Identify which cell holds the provided text, then report its (x, y) central coordinate. 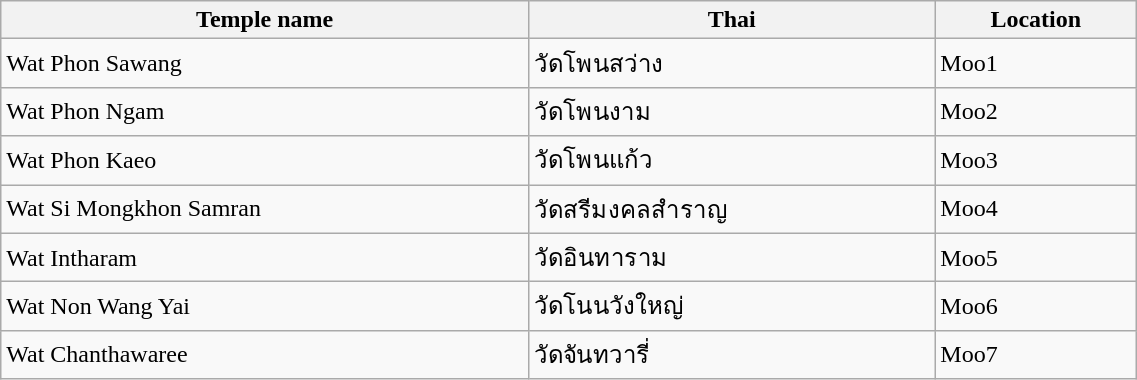
Moo1 (1036, 64)
Wat Phon Kaeo (265, 160)
Moo4 (1036, 208)
วัดโนนวังใหญ่ (732, 306)
Thai (732, 20)
วัดจันทวารี่ (732, 354)
Moo6 (1036, 306)
Temple name (265, 20)
Location (1036, 20)
Moo7 (1036, 354)
Wat Non Wang Yai (265, 306)
วัดโพนงาม (732, 112)
Wat Intharam (265, 258)
Moo3 (1036, 160)
Moo5 (1036, 258)
Moo2 (1036, 112)
วัดโพนแก้ว (732, 160)
วัดสรีมงคลสำราญ (732, 208)
Wat Chanthawaree (265, 354)
วัดอินทาราม (732, 258)
Wat Phon Sawang (265, 64)
Wat Phon Ngam (265, 112)
Wat Si Mongkhon Samran (265, 208)
วัดโพนสว่าง (732, 64)
